Identify which cell holds the provided text, then report its (x, y) central coordinate. 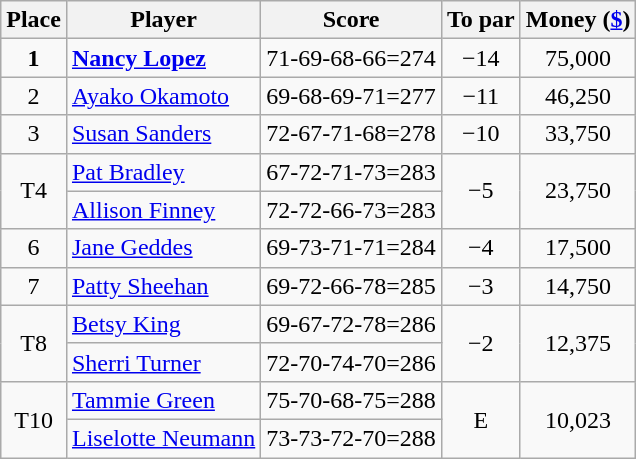
−4 (480, 248)
69-67-72-78=286 (352, 324)
Allison Finney (163, 210)
69-68-69-71=277 (352, 96)
73-73-72-70=288 (352, 438)
Score (352, 20)
7 (34, 286)
72-72-66-73=283 (352, 210)
Ayako Okamoto (163, 96)
72-70-74-70=286 (352, 362)
−11 (480, 96)
Liselotte Neumann (163, 438)
T8 (34, 343)
23,750 (578, 191)
Betsy King (163, 324)
Susan Sanders (163, 134)
−10 (480, 134)
12,375 (578, 343)
75,000 (578, 58)
69-72-66-78=285 (352, 286)
33,750 (578, 134)
Place (34, 20)
Sherri Turner (163, 362)
Nancy Lopez (163, 58)
17,500 (578, 248)
Jane Geddes (163, 248)
−5 (480, 191)
69-73-71-71=284 (352, 248)
14,750 (578, 286)
72-67-71-68=278 (352, 134)
T4 (34, 191)
E (480, 419)
Player (163, 20)
10,023 (578, 419)
75-70-68-75=288 (352, 400)
To par (480, 20)
3 (34, 134)
6 (34, 248)
Patty Sheehan (163, 286)
−2 (480, 343)
Money ($) (578, 20)
−3 (480, 286)
−14 (480, 58)
71-69-68-66=274 (352, 58)
67-72-71-73=283 (352, 172)
Pat Bradley (163, 172)
T10 (34, 419)
46,250 (578, 96)
1 (34, 58)
2 (34, 96)
Tammie Green (163, 400)
